Pinpoint the cell where the given text exists, returning its [x, y] midpoint coordinate. 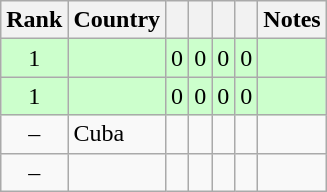
Cuba [117, 134]
Country [117, 20]
Rank [34, 20]
Notes [292, 20]
